Scan for the cell matching the given text and deliver its [X, Y] coordinate at center. 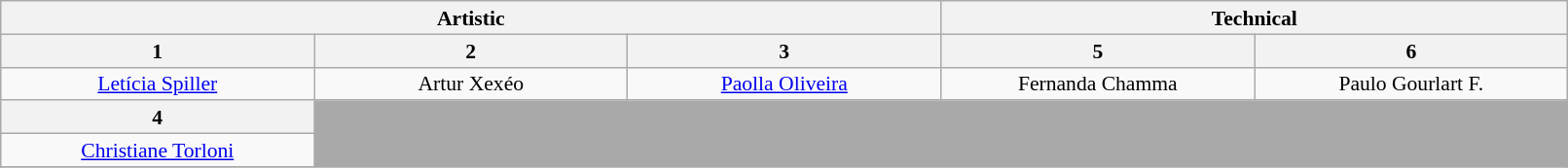
Fernanda Chamma [1098, 84]
2 [471, 50]
Technical [1255, 17]
1 [158, 50]
Artur Xexéo [471, 84]
Christiane Torloni [158, 151]
Letícia Spiller [158, 84]
6 [1411, 50]
Paolla Oliveira [784, 84]
Artistic [471, 17]
3 [784, 50]
4 [158, 118]
5 [1098, 50]
Paulo Gourlart F. [1411, 84]
